Output the [x, y] coordinate of the center of the cell containing the given text.  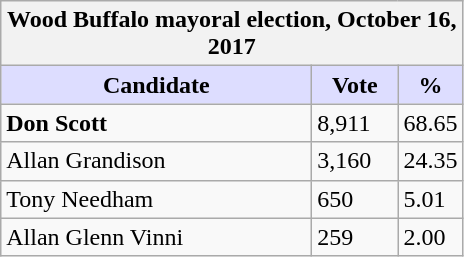
3,160 [355, 161]
Wood Buffalo mayoral election, October 16, 2017 [232, 34]
68.65 [430, 123]
Tony Needham [156, 199]
Candidate [156, 85]
24.35 [430, 161]
Vote [355, 85]
650 [355, 199]
% [430, 85]
259 [355, 237]
Don Scott [156, 123]
8,911 [355, 123]
5.01 [430, 199]
Allan Grandison [156, 161]
Allan Glenn Vinni [156, 237]
2.00 [430, 237]
